From the cell containing the given text, extract its center point as [X, Y] coordinate. 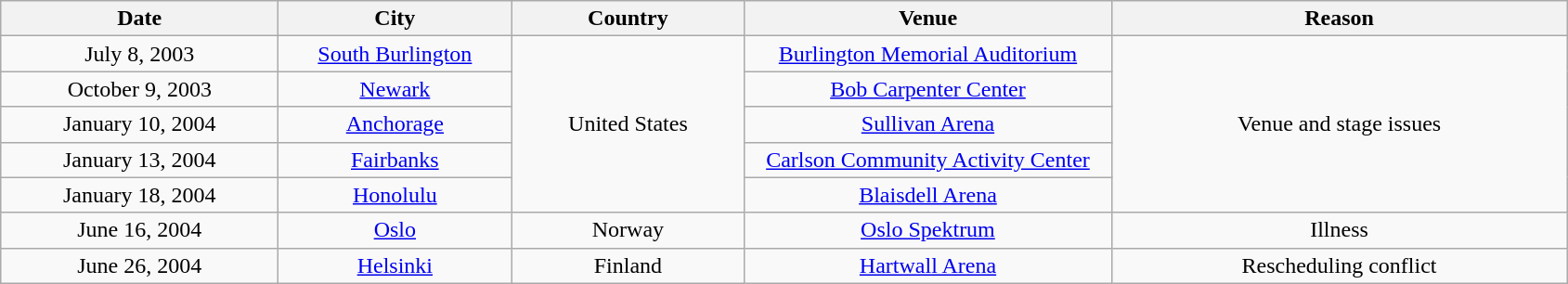
Hartwall Arena [928, 265]
July 8, 2003 [139, 54]
January 13, 2004 [139, 160]
October 9, 2003 [139, 89]
Country [628, 19]
Venue and stage issues [1339, 124]
Helsinki [395, 265]
Oslo [395, 230]
Illness [1339, 230]
June 16, 2004 [139, 230]
South Burlington [395, 54]
Date [139, 19]
Honolulu [395, 195]
Sullivan Arena [928, 124]
June 26, 2004 [139, 265]
City [395, 19]
Oslo Spektrum [928, 230]
Fairbanks [395, 160]
Rescheduling conflict [1339, 265]
Norway [628, 230]
Newark [395, 89]
Burlington Memorial Auditorium [928, 54]
Blaisdell Arena [928, 195]
Venue [928, 19]
United States [628, 124]
January 10, 2004 [139, 124]
Bob Carpenter Center [928, 89]
Reason [1339, 19]
January 18, 2004 [139, 195]
Carlson Community Activity Center [928, 160]
Finland [628, 265]
Anchorage [395, 124]
